Provide the (X, Y) coordinate of the cell's center where the given text is located.  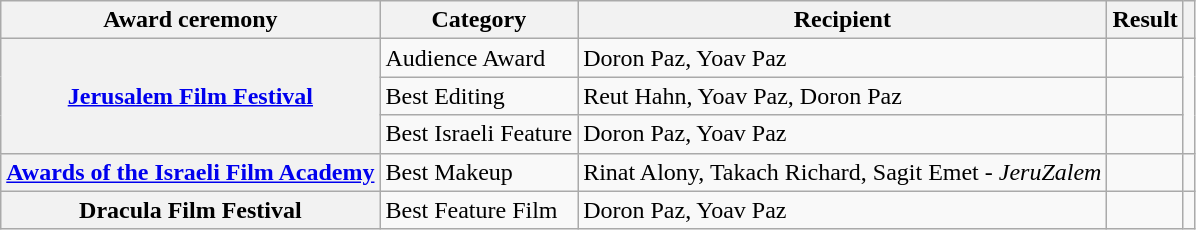
Best Editing (479, 96)
Awards of the Israeli Film Academy (190, 172)
Result (1145, 20)
Best Makeup (479, 172)
Best Feature Film (479, 210)
Reut Hahn, Yoav Paz, Doron Paz (842, 96)
Jerusalem Film Festival (190, 96)
Dracula Film Festival (190, 210)
Category (479, 20)
Best Israeli Feature (479, 134)
Award ceremony (190, 20)
Audience Award (479, 58)
Rinat Alony, Takach Richard, Sagit Emet - JeruZalem (842, 172)
Recipient (842, 20)
